Locate the cell with the specified text and output its [x, y] center coordinate. 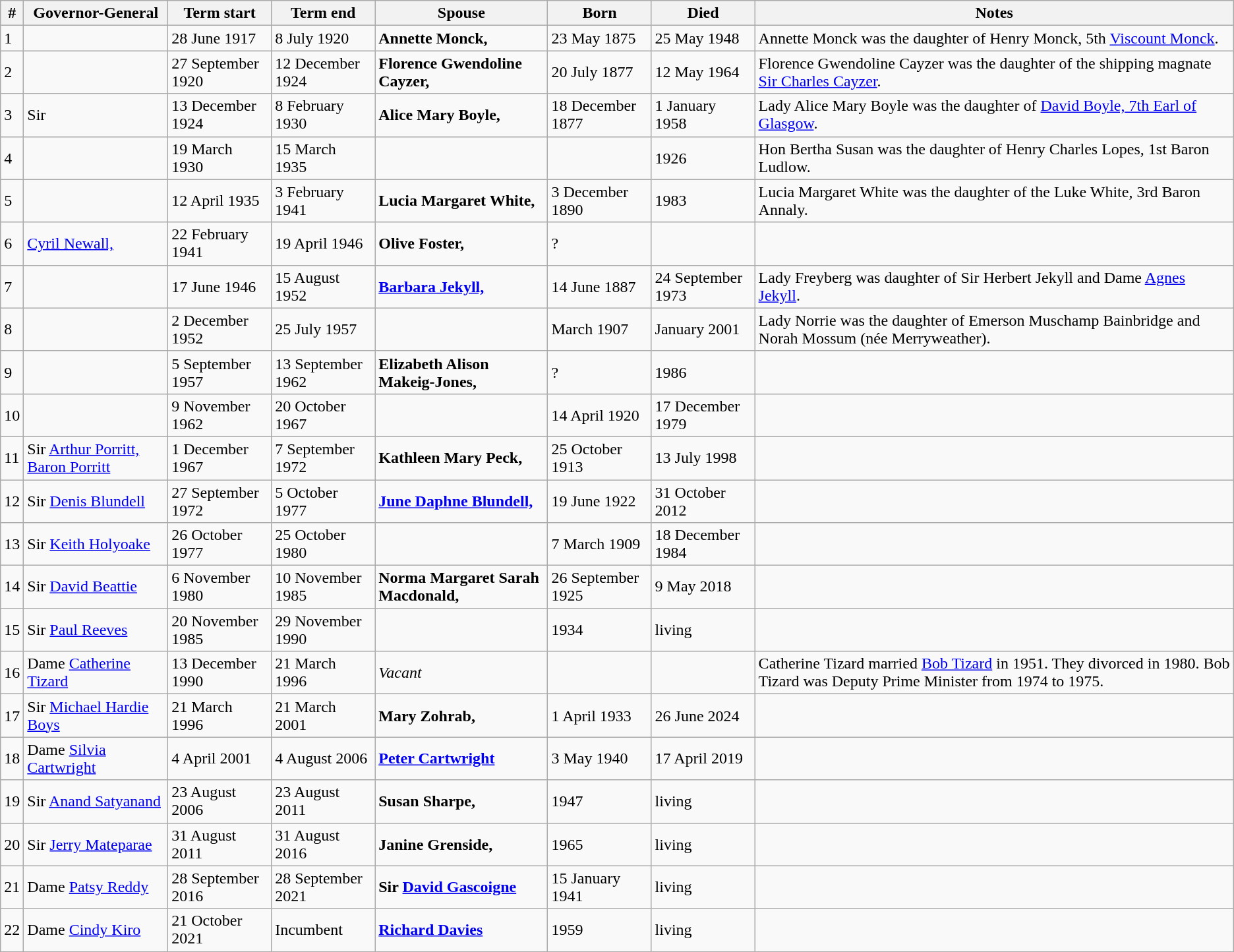
Kathleen Mary Peck, [461, 458]
17 April 2019 [703, 758]
12 April 1935 [220, 200]
5 [12, 200]
17 [12, 716]
18 December 1877 [600, 115]
24 September 1973 [703, 286]
Elizabeth Alison Makeig-Jones, [461, 372]
9 May 2018 [703, 587]
7 March 1909 [600, 545]
12 December 1924 [323, 73]
14 [12, 587]
20 July 1877 [600, 73]
19 April 1946 [323, 244]
5 September 1957 [220, 372]
12 [12, 501]
29 November 1990 [323, 630]
23 August 2011 [323, 802]
4 April 2001 [220, 758]
Lucia Margaret White, [461, 200]
27 September 1920 [220, 73]
Annette Monck was the daughter of Henry Monck, 5th Viscount Monck. [994, 38]
19 [12, 802]
Lucia Margaret White was the daughter of the Luke White, 3rd Baron Annaly. [994, 200]
13 September 1962 [323, 372]
21 [12, 887]
Term start [220, 13]
4 August 2006 [323, 758]
9 [12, 372]
Term end [323, 13]
31 October 2012 [703, 501]
1934 [600, 630]
Florence Gwendoline Cayzer was the daughter of the shipping magnate Sir Charles Cayzer. [994, 73]
Dame Patsy Reddy [96, 887]
6 [12, 244]
Hon Bertha Susan was the daughter of Henry Charles Lopes, 1st Baron Ludlow. [994, 158]
5 October 1977 [323, 501]
Died [703, 13]
8 July 1920 [323, 38]
Sir [96, 115]
8 February 1930 [323, 115]
3 [12, 115]
Sir Keith Holyoake [96, 545]
1926 [703, 158]
15 March 1935 [323, 158]
March 1907 [600, 330]
Sir Paul Reeves [96, 630]
28 June 1917 [220, 38]
13 December 1990 [220, 672]
25 July 1957 [323, 330]
1 April 1933 [600, 716]
Lady Alice Mary Boyle was the daughter of David Boyle, 7th Earl of Glasgow. [994, 115]
3 December 1890 [600, 200]
21 October 2021 [220, 930]
Dame Silvia Cartwright [96, 758]
4 [12, 158]
Florence Gwendoline Cayzer, [461, 73]
2 [12, 73]
Barbara Jekyll, [461, 286]
1959 [600, 930]
20 October 1967 [323, 415]
3 February 1941 [323, 200]
1 December 1967 [220, 458]
Peter Cartwright [461, 758]
28 September 2021 [323, 887]
27 September 1972 [220, 501]
20 [12, 844]
18 December 1984 [703, 545]
Olive Foster, [461, 244]
Annette Monck, [461, 38]
January 2001 [703, 330]
19 March 1930 [220, 158]
Susan Sharpe, [461, 802]
Dame Catherine Tizard [96, 672]
Notes [994, 13]
1 January 1958 [703, 115]
Cyril Newall, [96, 244]
18 [12, 758]
1 [12, 38]
Incumbent [323, 930]
21 March 2001 [323, 716]
12 May 1964 [703, 73]
17 June 1946 [220, 286]
25 October 1980 [323, 545]
22 February 1941 [220, 244]
Janine Grenside, [461, 844]
Sir Anand Satyanand [96, 802]
15 August 1952 [323, 286]
10 November 1985 [323, 587]
25 October 1913 [600, 458]
20 November 1985 [220, 630]
Born [600, 13]
2 December 1952 [220, 330]
1983 [703, 200]
7 [12, 286]
Vacant [461, 672]
15 [12, 630]
14 June 1887 [600, 286]
9 November 1962 [220, 415]
10 [12, 415]
26 September 1925 [600, 587]
7 September 1972 [323, 458]
1965 [600, 844]
Lady Freyberg was daughter of Sir Herbert Jekyll and Dame Agnes Jekyll. [994, 286]
23 August 2006 [220, 802]
1986 [703, 372]
31 August 2011 [220, 844]
Catherine Tizard married Bob Tizard in 1951. They divorced in 1980. Bob Tizard was Deputy Prime Minister from 1974 to 1975. [994, 672]
14 April 1920 [600, 415]
Lady Norrie was the daughter of Emerson Muschamp Bainbridge and Norah Mossum (née Merryweather). [994, 330]
15 January 1941 [600, 887]
13 December 1924 [220, 115]
Spouse [461, 13]
# [12, 13]
19 June 1922 [600, 501]
1947 [600, 802]
Richard Davies [461, 930]
Norma Margaret Sarah Macdonald, [461, 587]
13 July 1998 [703, 458]
31 August 2016 [323, 844]
25 May 1948 [703, 38]
Dame Cindy Kiro [96, 930]
Mary Zohrab, [461, 716]
11 [12, 458]
Sir Michael Hardie Boys [96, 716]
6 November 1980 [220, 587]
26 October 1977 [220, 545]
22 [12, 930]
Governor-General [96, 13]
8 [12, 330]
Sir Denis Blundell [96, 501]
3 May 1940 [600, 758]
June Daphne Blundell, [461, 501]
13 [12, 545]
26 June 2024 [703, 716]
28 September 2016 [220, 887]
Sir Arthur Porritt, Baron Porritt [96, 458]
Alice Mary Boyle, [461, 115]
16 [12, 672]
Sir David Beattie [96, 587]
17 December 1979 [703, 415]
23 May 1875 [600, 38]
Sir Jerry Mateparae [96, 844]
Sir David Gascoigne [461, 887]
